Detect which cell encompasses the target text, then output its [X, Y] center coordinate. 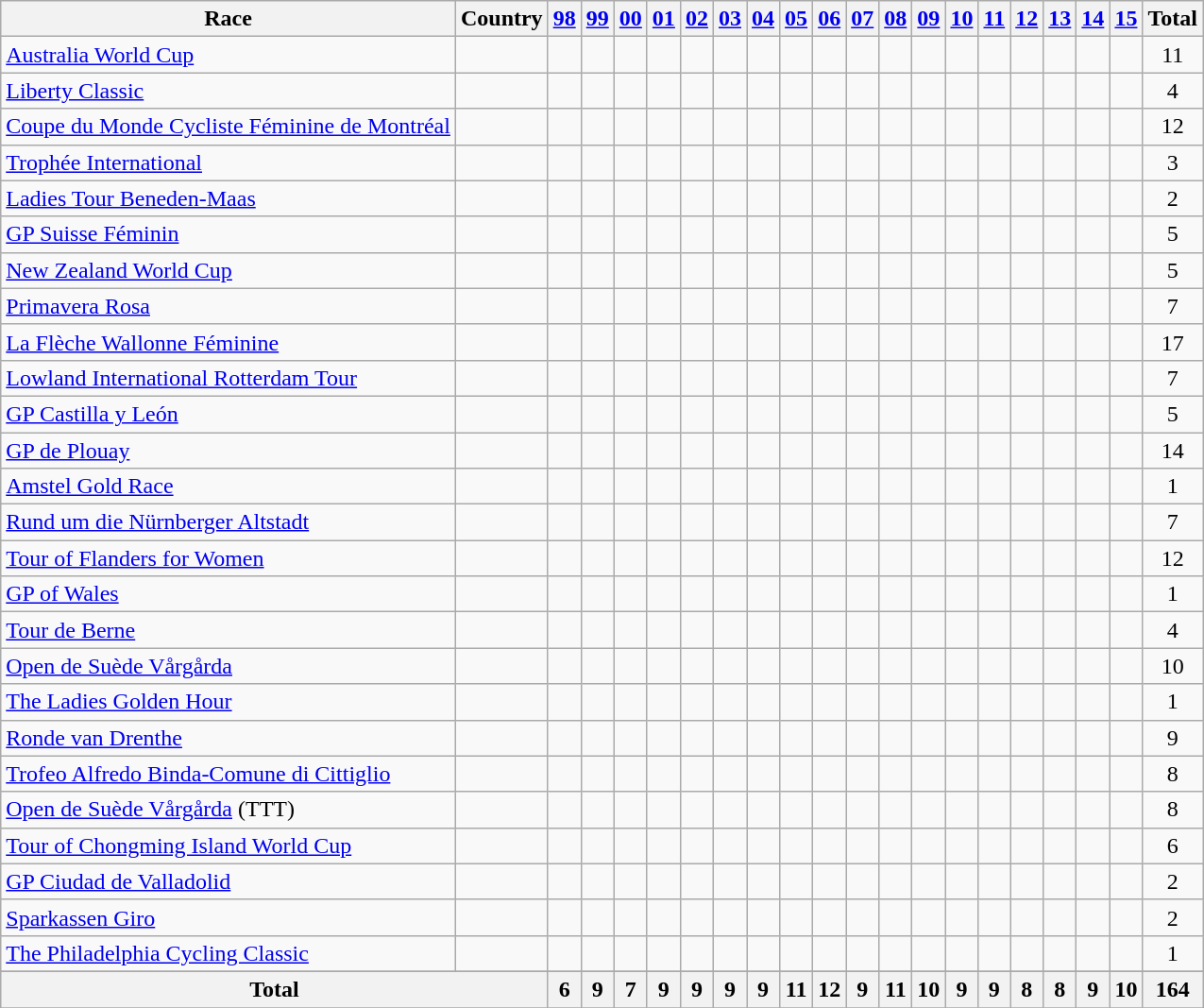
15 [1126, 19]
Tour of Flanders for Women [229, 558]
01 [663, 19]
164 [1173, 989]
03 [729, 19]
Open de Suède Vårgårda [229, 666]
Tour of Chongming Island World Cup [229, 846]
Race [229, 19]
Liberty Classic [229, 91]
The Philadelphia Cycling Classic [229, 953]
Open de Suède Vårgårda (TTT) [229, 810]
Ronde van Drenthe [229, 738]
Amstel Gold Race [229, 487]
Ladies Tour Beneden-Maas [229, 198]
GP de Plouay [229, 451]
La Flèche Wallonne Féminine [229, 342]
Tour de Berne [229, 630]
04 [763, 19]
GP of Wales [229, 594]
05 [797, 19]
07 [863, 19]
Coupe du Monde Cycliste Féminine de Montréal [229, 127]
99 [597, 19]
GP Castilla y León [229, 414]
02 [697, 19]
Sparkassen Giro [229, 917]
New Zealand World Cup [229, 270]
Trofeo Alfredo Binda-Comune di Cittiglio [229, 774]
08 [895, 19]
Rund um die Nürnberger Altstadt [229, 522]
Country [501, 19]
Trophée International [229, 162]
Primavera Rosa [229, 306]
06 [829, 19]
GP Ciudad de Valladolid [229, 881]
00 [631, 19]
13 [1060, 19]
Australia World Cup [229, 55]
98 [565, 19]
3 [1173, 162]
Lowland International Rotterdam Tour [229, 378]
17 [1173, 342]
GP Suisse Féminin [229, 234]
09 [929, 19]
The Ladies Golden Hour [229, 702]
